Return [x, y] of the center of cell containing provided text 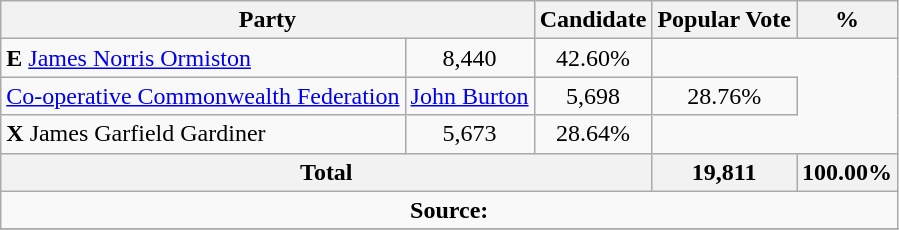
Popular Vote [724, 20]
% [848, 20]
Party [268, 20]
28.76% [724, 96]
28.64% [593, 134]
John Burton [470, 96]
X James Garfield Gardiner [203, 134]
5,698 [593, 96]
Total [326, 172]
Source: [450, 210]
5,673 [470, 134]
8,440 [470, 58]
E James Norris Ormiston [203, 58]
19,811 [724, 172]
Co-operative Commonwealth Federation [203, 96]
Candidate [593, 20]
42.60% [593, 58]
100.00% [848, 172]
